Identify which cell holds the provided text, then report its [x, y] central coordinate. 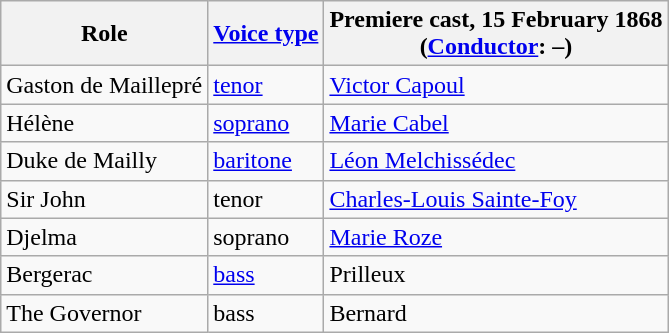
Djelma [104, 237]
Bernard [496, 313]
Sir John [104, 199]
Prilleux [496, 275]
Voice type [266, 34]
Marie Cabel [496, 123]
The Governor [104, 313]
Hélène [104, 123]
Charles-Louis Sainte-Foy [496, 199]
Role [104, 34]
Léon Melchissédec [496, 161]
Marie Roze [496, 237]
Premiere cast, 15 February 1868(Conductor: –) [496, 34]
Victor Capoul [496, 85]
Gaston de Maillepré [104, 85]
baritone [266, 161]
Bergerac [104, 275]
Duke de Mailly [104, 161]
